For the text-containing cell, return its midpoint in (X, Y) coordinate format. 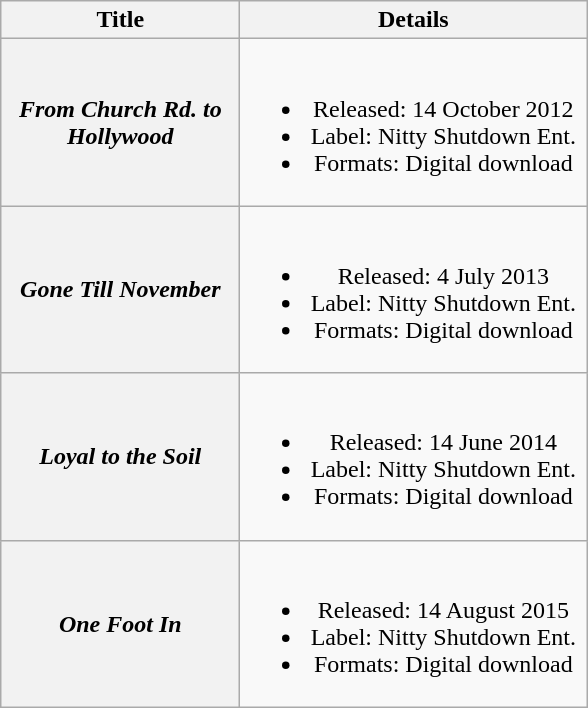
Released: 14 October 2012Label: Nitty Shutdown Ent.Formats: Digital download (414, 122)
Released: 14 August 2015Label: Nitty Shutdown Ent.Formats: Digital download (414, 624)
Released: 14 June 2014Label: Nitty Shutdown Ent.Formats: Digital download (414, 456)
From Church Rd. to Hollywood (120, 122)
Released: 4 July 2013Label: Nitty Shutdown Ent.Formats: Digital download (414, 290)
Gone Till November (120, 290)
Title (120, 20)
Loyal to the Soil (120, 456)
One Foot In (120, 624)
Details (414, 20)
